Provide the [x, y] coordinate of the cell's center where the given text is located.  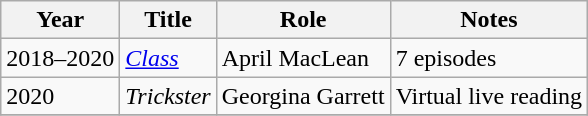
Year [60, 20]
7 episodes [489, 58]
Role [303, 20]
April MacLean [303, 58]
Virtual live reading [489, 96]
Trickster [168, 96]
Class [168, 58]
Title [168, 20]
Notes [489, 20]
2018–2020 [60, 58]
Georgina Garrett [303, 96]
2020 [60, 96]
